Extract the (X, Y) coordinate from the center of the cell holding the provided text.  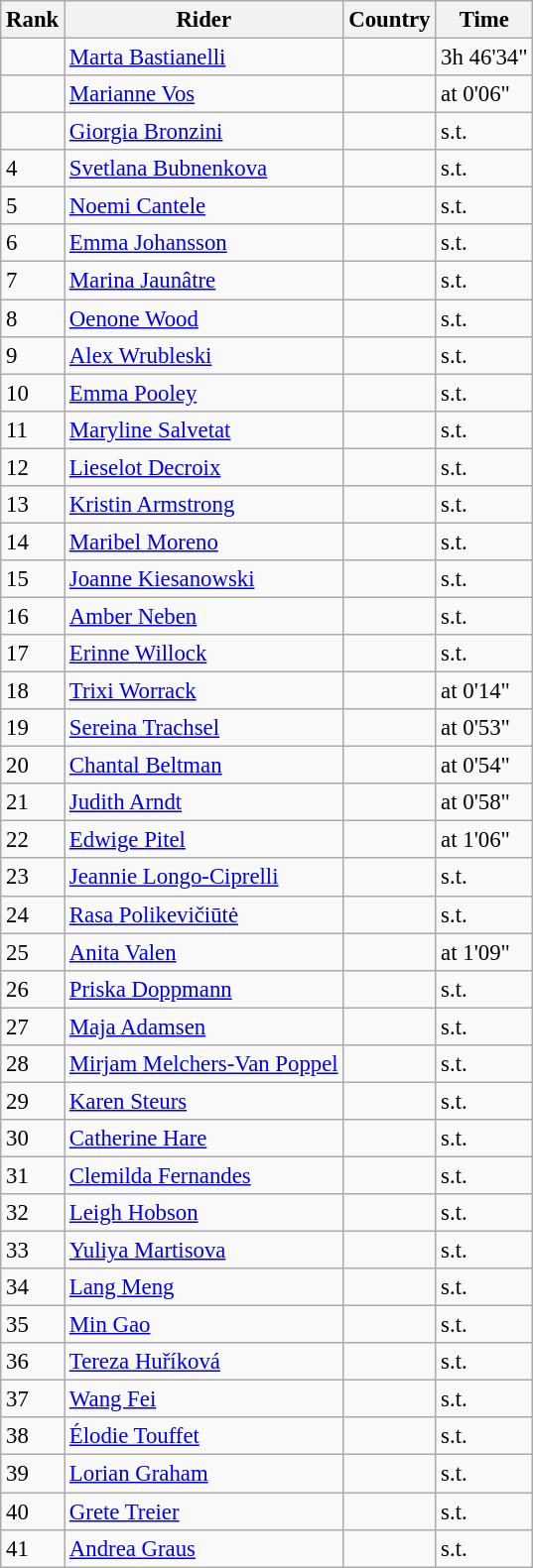
Alex Wrubleski (204, 355)
23 (33, 878)
5 (33, 206)
Mirjam Melchers-Van Poppel (204, 1064)
Chantal Beltman (204, 766)
Country (389, 20)
Catherine Hare (204, 1139)
Anita Valen (204, 952)
Maribel Moreno (204, 542)
Noemi Cantele (204, 206)
Min Gao (204, 1325)
11 (33, 429)
38 (33, 1437)
15 (33, 579)
Élodie Touffet (204, 1437)
21 (33, 802)
Emma Johansson (204, 243)
9 (33, 355)
25 (33, 952)
13 (33, 505)
Erinne Willock (204, 654)
27 (33, 1026)
Leigh Hobson (204, 1213)
22 (33, 840)
Trixi Worrack (204, 691)
Lieselot Decroix (204, 467)
at 0'06" (484, 94)
Grete Treier (204, 1511)
8 (33, 318)
Andrea Graus (204, 1548)
Marina Jaunâtre (204, 281)
16 (33, 616)
Svetlana Bubnenkova (204, 169)
7 (33, 281)
24 (33, 914)
Joanne Kiesanowski (204, 579)
14 (33, 542)
Clemilda Fernandes (204, 1175)
Jeannie Longo-Ciprelli (204, 878)
Wang Fei (204, 1399)
Tereza Huříková (204, 1362)
Marta Bastianelli (204, 58)
at 0'58" (484, 802)
28 (33, 1064)
at 0'53" (484, 728)
34 (33, 1287)
32 (33, 1213)
Rank (33, 20)
Marianne Vos (204, 94)
12 (33, 467)
18 (33, 691)
Oenone Wood (204, 318)
40 (33, 1511)
Lang Meng (204, 1287)
Time (484, 20)
30 (33, 1139)
17 (33, 654)
20 (33, 766)
Yuliya Martisova (204, 1251)
Amber Neben (204, 616)
39 (33, 1474)
at 0'54" (484, 766)
4 (33, 169)
19 (33, 728)
Rasa Polikevičiūtė (204, 914)
Lorian Graham (204, 1474)
at 1'06" (484, 840)
36 (33, 1362)
Karen Steurs (204, 1101)
at 0'14" (484, 691)
Emma Pooley (204, 393)
6 (33, 243)
29 (33, 1101)
26 (33, 989)
33 (33, 1251)
Giorgia Bronzini (204, 132)
Edwige Pitel (204, 840)
Judith Arndt (204, 802)
Kristin Armstrong (204, 505)
3h 46'34" (484, 58)
Sereina Trachsel (204, 728)
41 (33, 1548)
35 (33, 1325)
10 (33, 393)
Priska Doppmann (204, 989)
Maja Adamsen (204, 1026)
at 1'09" (484, 952)
31 (33, 1175)
37 (33, 1399)
Rider (204, 20)
Maryline Salvetat (204, 429)
